Return [x, y] of the center of cell containing provided text 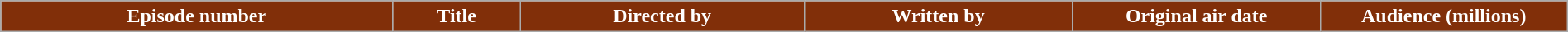
Original air date [1196, 16]
Written by [938, 16]
Directed by [662, 16]
Title [457, 16]
Episode number [197, 16]
Audience (millions) [1444, 16]
